For the text-containing cell, return its midpoint in [x, y] coordinate format. 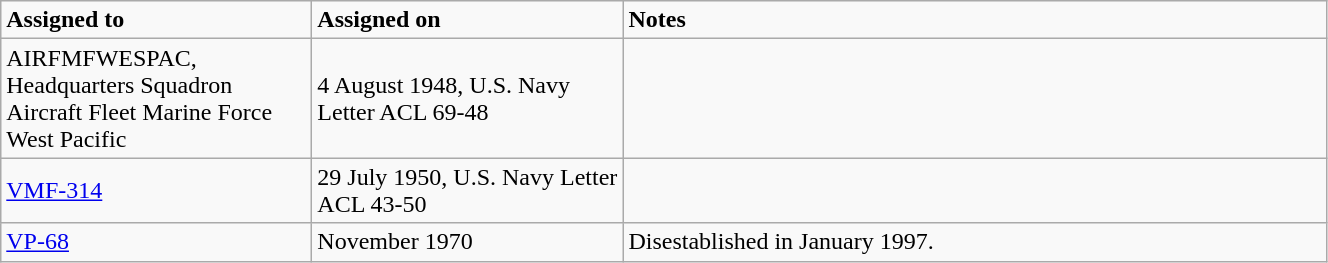
4 August 1948, U.S. Navy Letter ACL 69-48 [468, 98]
VP-68 [156, 242]
Notes [975, 20]
Assigned to [156, 20]
29 July 1950, U.S. Navy Letter ACL 43-50 [468, 190]
Assigned on [468, 20]
Disestablished in January 1997. [975, 242]
AIRFMFWESPAC, Headquarters Squadron Aircraft Fleet Marine Force West Pacific [156, 98]
VMF-314 [156, 190]
November 1970 [468, 242]
